Extract the [X, Y] coordinate from the center of the cell holding the provided text.  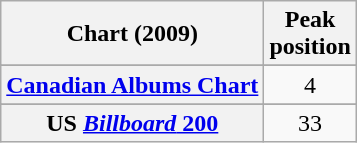
Chart (2009) [132, 34]
Peakposition [310, 34]
4 [310, 85]
33 [310, 123]
Canadian Albums Chart [132, 85]
US Billboard 200 [132, 123]
